Output the [X, Y] coordinate of the center of the cell containing the given text.  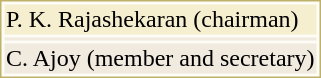
P. K. Rajashekaran (chairman) [160, 19]
C. Ajoy (member and secretary) [160, 59]
